Detect which cell encompasses the target text, then output its (X, Y) center coordinate. 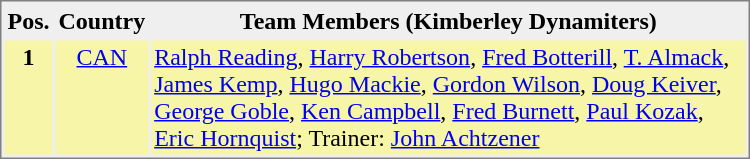
Team Members (Kimberley Dynamiters) (448, 20)
CAN (102, 97)
Country (102, 20)
1 (28, 97)
Pos. (28, 20)
